Capture the cell that displays the provided text and extract its [X, Y] central coordinate. 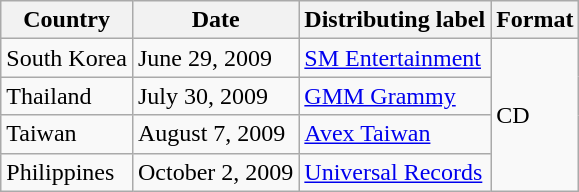
July 30, 2009 [215, 96]
Format [535, 20]
Philippines [67, 172]
South Korea [67, 58]
Thailand [67, 96]
Date [215, 20]
Universal Records [395, 172]
SM Entertainment [395, 58]
October 2, 2009 [215, 172]
Country [67, 20]
Taiwan [67, 134]
Distributing label [395, 20]
CD [535, 115]
GMM Grammy [395, 96]
June 29, 2009 [215, 58]
Avex Taiwan [395, 134]
August 7, 2009 [215, 134]
